Pinpoint the cell where the given text exists, returning its (X, Y) midpoint coordinate. 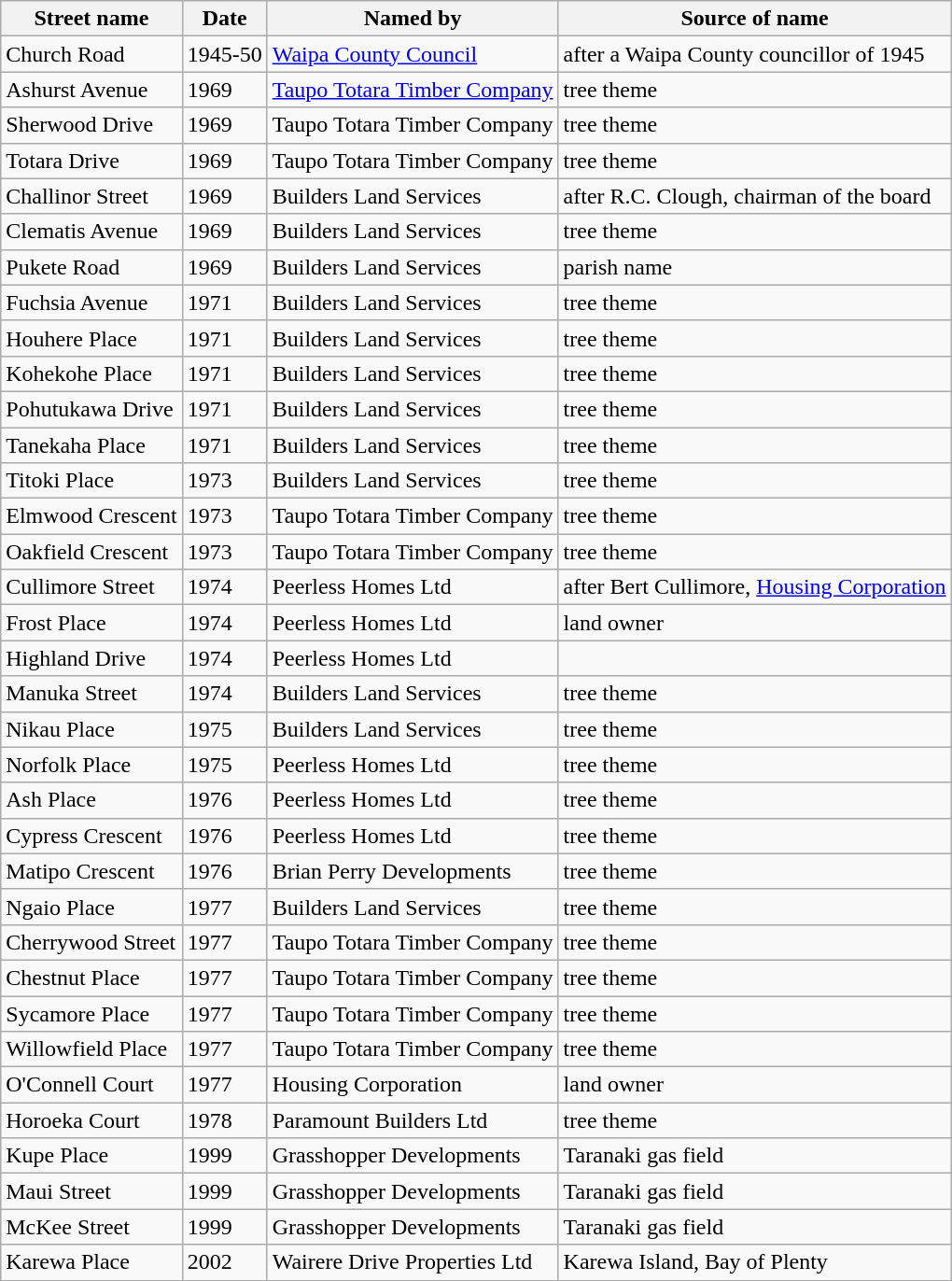
Elmwood Crescent (91, 516)
Norfolk Place (91, 765)
Chestnut Place (91, 978)
Waipa County Council (413, 54)
Pukete Road (91, 267)
Ash Place (91, 800)
Totara Drive (91, 161)
after a Waipa County councillor of 1945 (754, 54)
Ashurst Avenue (91, 90)
Karewa Island, Bay of Plenty (754, 1262)
Brian Perry Developments (413, 871)
Wairere Drive Properties Ltd (413, 1262)
after R.C. Clough, chairman of the board (754, 196)
1945-50 (224, 54)
Highland Drive (91, 658)
Sycamore Place (91, 1013)
Sherwood Drive (91, 125)
parish name (754, 267)
Nikau Place (91, 729)
Karewa Place (91, 1262)
Manuka Street (91, 694)
Cherrywood Street (91, 942)
Pohutukawa Drive (91, 409)
Tanekaha Place (91, 445)
O'Connell Court (91, 1085)
Matipo Crescent (91, 871)
Maui Street (91, 1191)
Street name (91, 19)
Willowfield Place (91, 1049)
Clematis Avenue (91, 232)
Housing Corporation (413, 1085)
McKee Street (91, 1227)
Oakfield Crescent (91, 552)
1978 (224, 1120)
Paramount Builders Ltd (413, 1120)
Cullimore Street (91, 587)
Ngaio Place (91, 907)
Fuchsia Avenue (91, 303)
Houhere Place (91, 338)
after Bert Cullimore, Housing Corporation (754, 587)
Kupe Place (91, 1156)
Frost Place (91, 623)
Church Road (91, 54)
Source of name (754, 19)
Kohekohe Place (91, 373)
2002 (224, 1262)
Titoki Place (91, 481)
Date (224, 19)
Challinor Street (91, 196)
Horoeka Court (91, 1120)
Cypress Crescent (91, 836)
Named by (413, 19)
